Find where the given text appears and provide that cell's center as (x, y) coordinate. 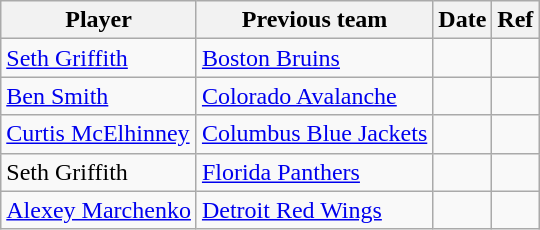
Boston Bruins (314, 58)
Alexey Marchenko (99, 210)
Detroit Red Wings (314, 210)
Date (462, 20)
Colorado Avalanche (314, 96)
Curtis McElhinney (99, 134)
Ben Smith (99, 96)
Columbus Blue Jackets (314, 134)
Florida Panthers (314, 172)
Ref (516, 20)
Player (99, 20)
Previous team (314, 20)
